Identify which cell holds the provided text, then report its [X, Y] central coordinate. 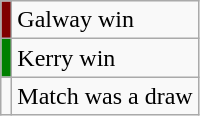
Galway win [105, 20]
Match was a draw [105, 96]
Kerry win [105, 58]
